From the cell containing the given text, extract its center point as (x, y) coordinate. 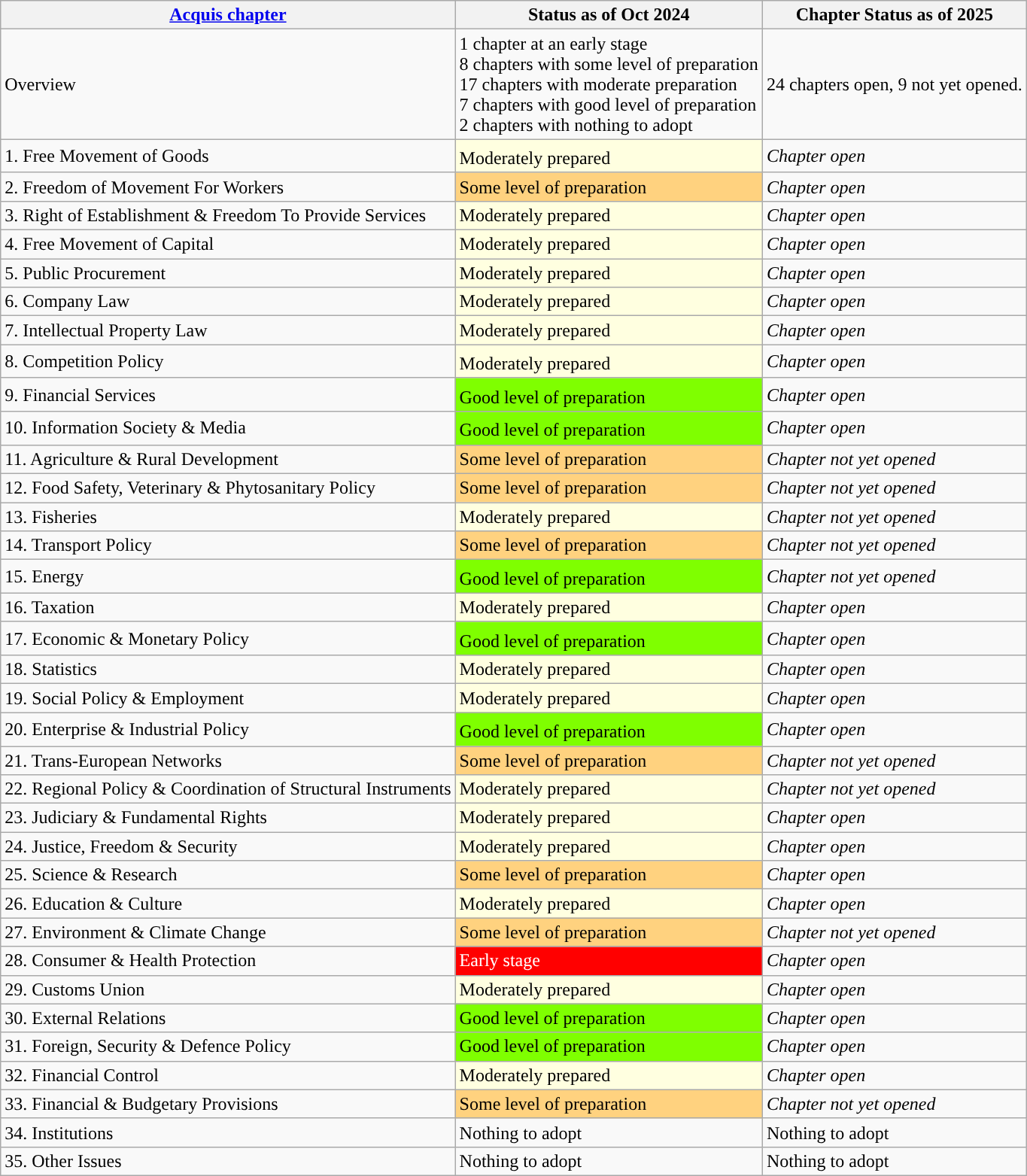
9. Financial Services (228, 394)
21. Trans-European Networks (228, 761)
2. Freedom of Movement For Workers (228, 187)
11. Agriculture & Rural Development (228, 459)
4. Free Movement of Capital (228, 245)
27. Environment & Climate Change (228, 932)
20. Enterprise & Industrial Policy (228, 730)
26. Education & Culture (228, 904)
29. Customs Union (228, 989)
35. Other Issues (228, 1161)
22. Regional Policy & Coordination of Structural Instruments (228, 789)
Early stage (609, 961)
18. Statistics (228, 670)
10. Information Society & Media (228, 429)
17. Economic & Monetary Policy (228, 638)
24 chapters open, 9 not yet opened. (894, 84)
24. Justice, Freedom & Security (228, 846)
25. Science & Research (228, 875)
8. Competition Policy (228, 361)
12. Food Safety, Veterinary & Phytosanitary Policy (228, 488)
Chapter Status as of 2025 (894, 15)
32. Financial Control (228, 1075)
31. Foreign, Security & Defence Policy (228, 1047)
15. Energy (228, 576)
Overview (228, 84)
34. Institutions (228, 1132)
30. External Relations (228, 1018)
28. Consumer & Health Protection (228, 961)
5. Public Procurement (228, 273)
Acquis chapter (228, 15)
1. Free Movement of Goods (228, 156)
3. Right of Establishment & Freedom To Provide Services (228, 215)
6. Company Law (228, 302)
33. Financial & Budgetary Provisions (228, 1104)
14. Transport Policy (228, 545)
23. Judiciary & Fundamental Rights (228, 818)
13. Fisheries (228, 517)
Status as of Oct 2024 (609, 15)
16. Taxation (228, 607)
7. Intellectual Property Law (228, 330)
19. Social Policy & Employment (228, 698)
